For the text-containing cell, return its midpoint in (X, Y) coordinate format. 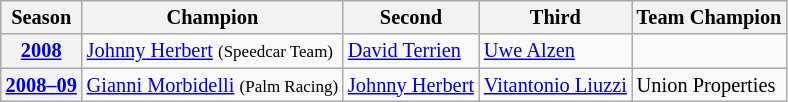
Vitantonio Liuzzi (556, 85)
Season (42, 17)
Union Properties (710, 85)
Champion (212, 17)
Team Champion (710, 17)
Uwe Alzen (556, 51)
Second (411, 17)
David Terrien (411, 51)
Gianni Morbidelli (Palm Racing) (212, 85)
2008–09 (42, 85)
Third (556, 17)
Johnny Herbert (411, 85)
Johnny Herbert (Speedcar Team) (212, 51)
2008 (42, 51)
